Find where the given text appears and provide that cell's center as (X, Y) coordinate. 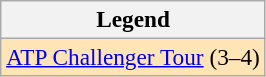
Legend (133, 19)
ATP Challenger Tour (3–4) (133, 57)
